Determine the [x, y] coordinate at the center of the cell enclosing the given text.  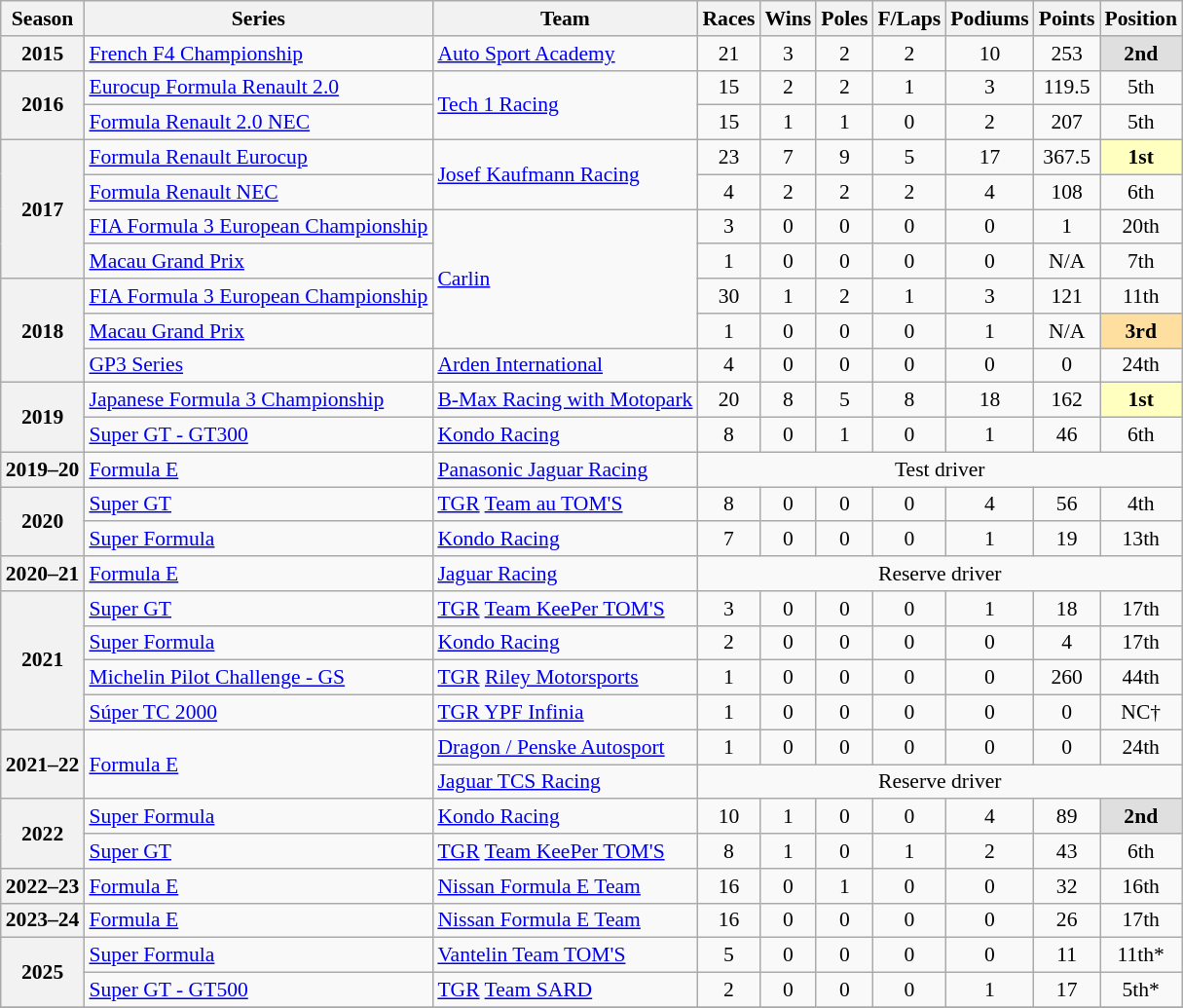
Season [43, 19]
2019 [43, 417]
30 [728, 296]
19 [1067, 540]
Súper TC 2000 [258, 713]
4th [1141, 504]
3rd [1141, 331]
Test driver [940, 469]
Arden International [565, 365]
11th [1141, 296]
Series [258, 19]
Team [565, 19]
Josef Kaufmann Racing [565, 175]
253 [1067, 54]
Poles [844, 19]
121 [1067, 296]
Auto Sport Academy [565, 54]
NC† [1141, 713]
TGR Team au TOM'S [565, 504]
TGR Team SARD [565, 990]
Position [1141, 19]
13th [1141, 540]
Formula Renault 2.0 NEC [258, 123]
B-Max Racing with Motopark [565, 400]
56 [1067, 504]
Podiums [989, 19]
11 [1067, 955]
367.5 [1067, 158]
Formula Renault Eurocup [258, 158]
Vantelin Team TOM'S [565, 955]
2020 [43, 522]
207 [1067, 123]
11th* [1141, 955]
Formula Renault NEC [258, 192]
5th* [1141, 990]
Dragon / Penske Autosport [565, 747]
2015 [43, 54]
2019–20 [43, 469]
2021–22 [43, 764]
119.5 [1067, 88]
260 [1067, 678]
Super GT - GT300 [258, 435]
F/Laps [909, 19]
Wins [789, 19]
2017 [43, 209]
23 [728, 158]
French F4 Championship [258, 54]
2020–21 [43, 574]
GP3 Series [258, 365]
2023–24 [43, 920]
2021 [43, 660]
Michelin Pilot Challenge - GS [258, 678]
2022–23 [43, 886]
21 [728, 54]
9 [844, 158]
89 [1067, 817]
Eurocup Formula Renault 2.0 [258, 88]
26 [1067, 920]
Jaguar Racing [565, 574]
20 [728, 400]
44th [1141, 678]
7th [1141, 262]
162 [1067, 400]
TGR Riley Motorsports [565, 678]
TGR YPF Infinia [565, 713]
46 [1067, 435]
Carlin [565, 279]
16th [1141, 886]
Points [1067, 19]
43 [1067, 851]
Races [728, 19]
2018 [43, 331]
2025 [43, 972]
20th [1141, 227]
Japanese Formula 3 Championship [258, 400]
108 [1067, 192]
Tech 1 Racing [565, 105]
Super GT - GT500 [258, 990]
2016 [43, 105]
2022 [43, 834]
Jaguar TCS Racing [565, 782]
32 [1067, 886]
Panasonic Jaguar Racing [565, 469]
